Identify which cell holds the provided text, then report its [X, Y] central coordinate. 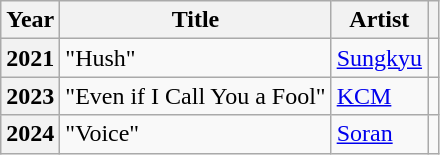
Sungkyu [379, 58]
Year [30, 20]
2023 [30, 96]
"Hush" [196, 58]
Title [196, 20]
2024 [30, 134]
Soran [379, 134]
2021 [30, 58]
"Even if I Call You a Fool" [196, 96]
KCM [379, 96]
"Voice" [196, 134]
Artist [379, 20]
